Detect which cell encompasses the target text, then output its [x, y] center coordinate. 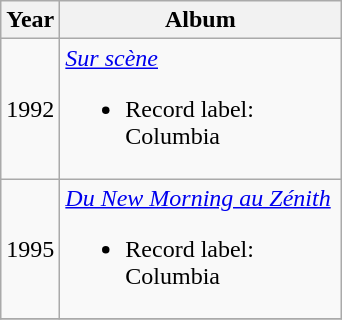
Sur scèneRecord label: Columbia [200, 109]
Year [30, 20]
1992 [30, 109]
1995 [30, 249]
Album [200, 20]
Du New Morning au ZénithRecord label: Columbia [200, 249]
